Return the (X, Y) coordinate for the center point of the cell that contains the specified text.  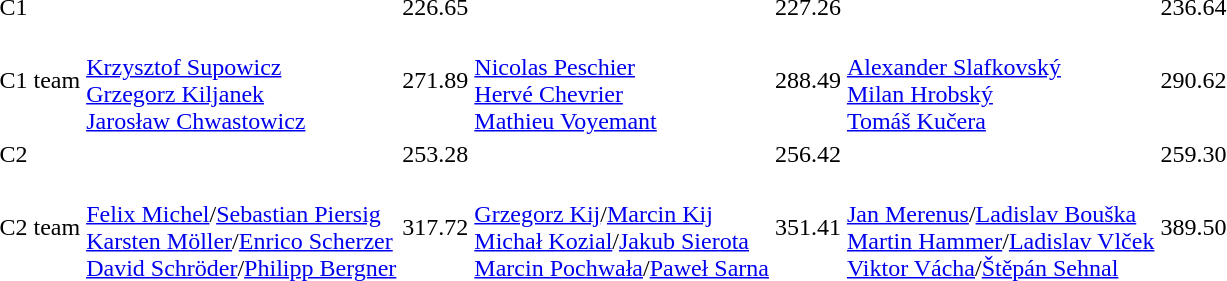
Alexander SlafkovskýMilan HrobskýTomáš Kučera (1000, 80)
256.42 (808, 154)
Nicolas PeschierHervé ChevrierMathieu Voyemant (622, 80)
288.49 (808, 80)
271.89 (436, 80)
253.28 (436, 154)
Krzysztof SupowiczGrzegorz KiljanekJarosław Chwastowicz (242, 80)
